Return the (X, Y) coordinate for the center point of the cell that contains the specified text.  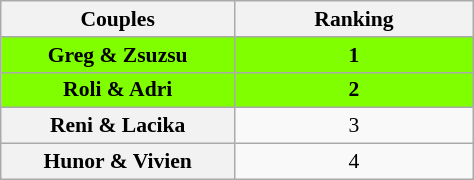
Greg & Zsuzsu (118, 55)
Reni & Lacika (118, 126)
3 (354, 126)
2 (354, 90)
1 (354, 55)
Ranking (354, 19)
Hunor & Vivien (118, 162)
Roli & Adri (118, 90)
Couples (118, 19)
4 (354, 162)
